Capture the cell that displays the provided text and extract its [x, y] central coordinate. 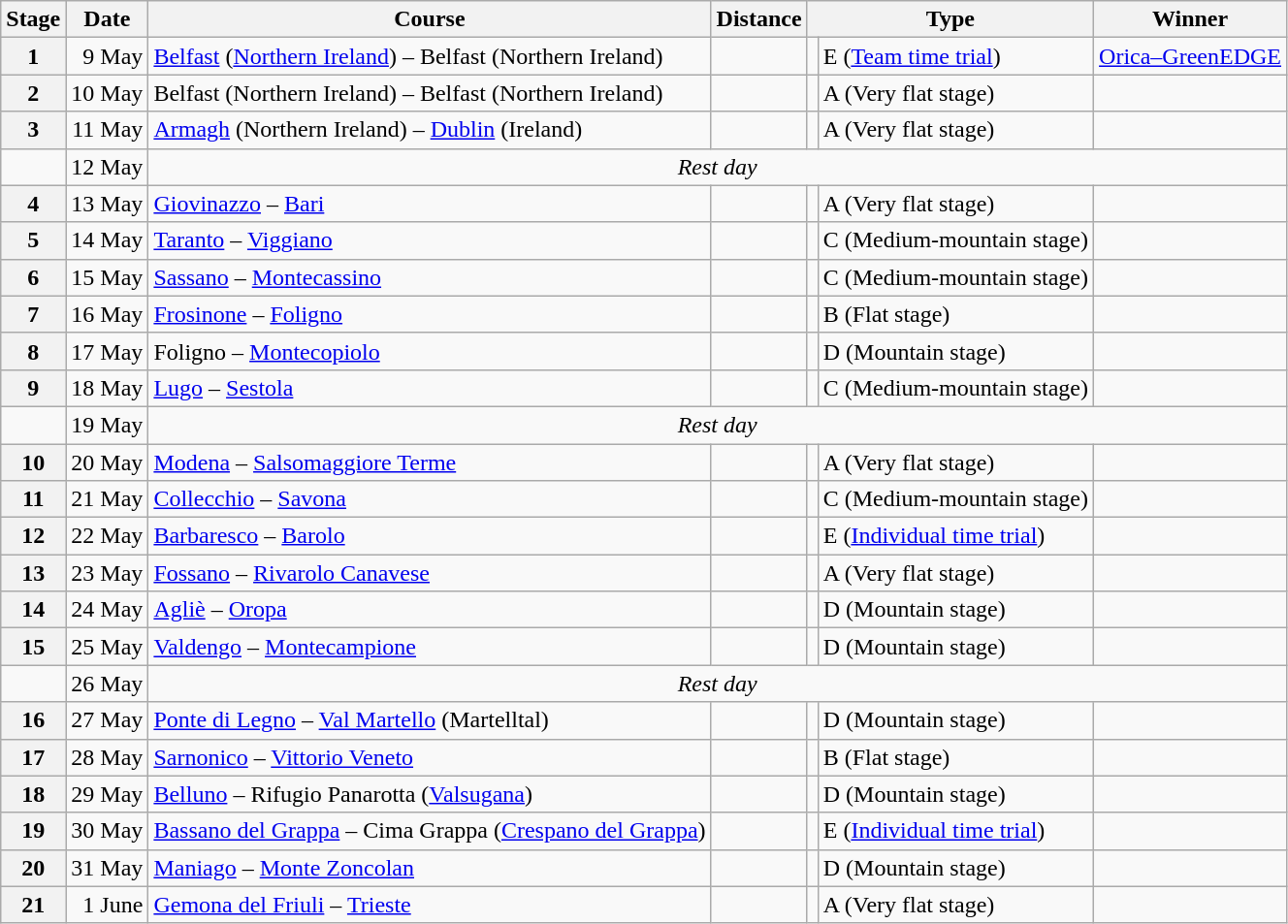
19 May [107, 425]
8 [33, 351]
Date [107, 19]
23 May [107, 573]
9 May [107, 56]
9 [33, 388]
14 [33, 610]
2 [33, 93]
13 [33, 573]
16 [33, 720]
1 [33, 56]
28 May [107, 757]
E (Team time trial) [955, 56]
22 May [107, 536]
18 [33, 794]
24 May [107, 610]
Lugo – Sestola [430, 388]
30 May [107, 831]
Frosinone – Foligno [430, 314]
21 [33, 905]
31 May [107, 868]
5 [33, 240]
Sassano – Montecassino [430, 277]
12 [33, 536]
Barbaresco – Barolo [430, 536]
Distance [758, 19]
Valdengo – Montecampione [430, 647]
Sarnonico – Vittorio Veneto [430, 757]
3 [33, 130]
10 [33, 462]
6 [33, 277]
18 May [107, 388]
21 May [107, 499]
Winner [1191, 19]
Fossano – Rivarolo Canavese [430, 573]
Armagh (Northern Ireland) – Dublin (Ireland) [430, 130]
Orica–GreenEDGE [1191, 56]
Stage [33, 19]
Taranto – Viggiano [430, 240]
Course [430, 19]
Modena – Salsomaggiore Terme [430, 462]
1 June [107, 905]
12 May [107, 167]
10 May [107, 93]
27 May [107, 720]
11 [33, 499]
20 May [107, 462]
Type [950, 19]
13 May [107, 204]
11 May [107, 130]
Gemona del Friuli – Trieste [430, 905]
26 May [107, 684]
16 May [107, 314]
7 [33, 314]
Foligno – Montecopiolo [430, 351]
19 [33, 831]
15 May [107, 277]
Collecchio – Savona [430, 499]
25 May [107, 647]
14 May [107, 240]
Giovinazzo – Bari [430, 204]
20 [33, 868]
Ponte di Legno – Val Martello (Martelltal) [430, 720]
17 [33, 757]
29 May [107, 794]
15 [33, 647]
Belluno – Rifugio Panarotta (Valsugana) [430, 794]
4 [33, 204]
17 May [107, 351]
Bassano del Grappa – Cima Grappa (Crespano del Grappa) [430, 831]
Maniago – Monte Zoncolan [430, 868]
Agliè – Oropa [430, 610]
